From the cell containing the given text, extract its center point as [x, y] coordinate. 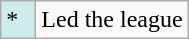
* [18, 20]
Led the league [112, 20]
